Provide the (x, y) coordinate of the cell's center where the given text is located.  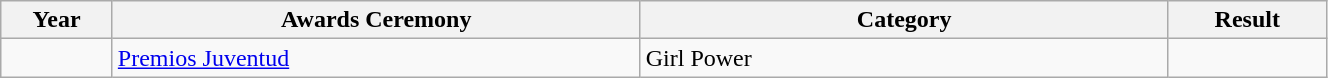
Awards Ceremony (376, 20)
Category (904, 20)
Premios Juventud (376, 58)
Result (1247, 20)
Girl Power (904, 58)
Year (57, 20)
